Capture the cell that displays the provided text and extract its [x, y] central coordinate. 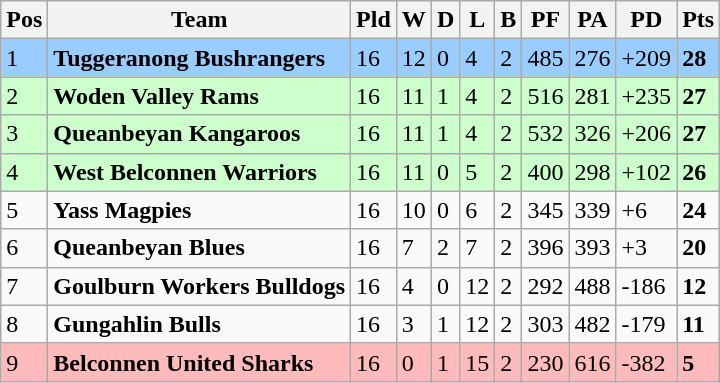
+235 [646, 96]
Pld [374, 20]
Belconnen United Sharks [200, 362]
10 [414, 210]
Gungahlin Bulls [200, 324]
230 [546, 362]
326 [592, 134]
Yass Magpies [200, 210]
276 [592, 58]
-179 [646, 324]
488 [592, 286]
485 [546, 58]
+209 [646, 58]
Queanbeyan Kangaroos [200, 134]
482 [592, 324]
292 [546, 286]
PD [646, 20]
400 [546, 172]
20 [698, 248]
Tuggeranong Bushrangers [200, 58]
281 [592, 96]
PF [546, 20]
D [445, 20]
Team [200, 20]
+102 [646, 172]
Goulburn Workers Bulldogs [200, 286]
516 [546, 96]
+206 [646, 134]
Pts [698, 20]
616 [592, 362]
24 [698, 210]
339 [592, 210]
532 [546, 134]
Woden Valley Rams [200, 96]
8 [24, 324]
West Belconnen Warriors [200, 172]
15 [478, 362]
28 [698, 58]
+3 [646, 248]
Pos [24, 20]
9 [24, 362]
W [414, 20]
B [508, 20]
L [478, 20]
345 [546, 210]
26 [698, 172]
393 [592, 248]
298 [592, 172]
-186 [646, 286]
-382 [646, 362]
303 [546, 324]
+6 [646, 210]
Queanbeyan Blues [200, 248]
396 [546, 248]
PA [592, 20]
